Pinpoint the cell where the given text exists, returning its [X, Y] midpoint coordinate. 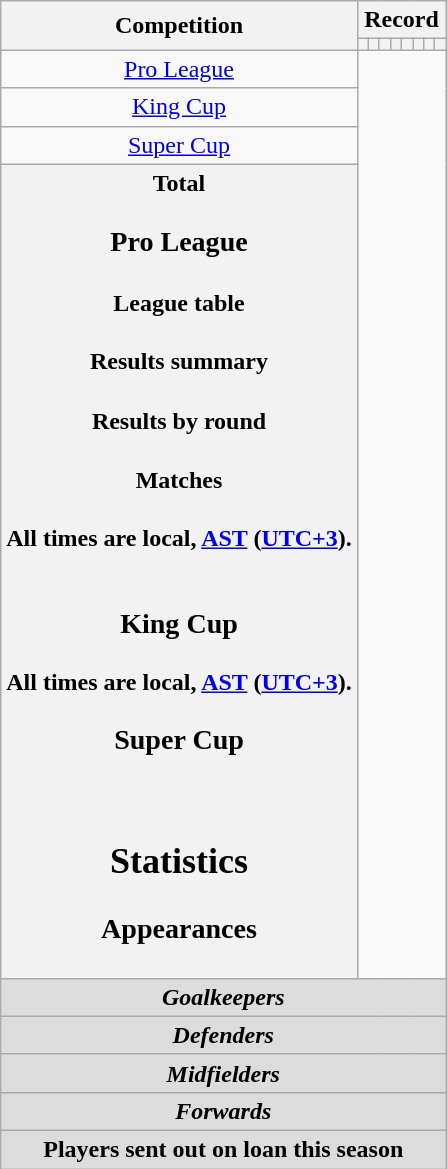
Defenders [224, 1035]
Goalkeepers [224, 997]
King Cup [180, 107]
Midfielders [224, 1073]
Record [401, 20]
Super Cup [180, 145]
Competition [180, 26]
Forwards [224, 1111]
Players sent out on loan this season [224, 1150]
Pro League [180, 69]
